Return the (x, y) coordinate for the center point of the cell that contains the specified text.  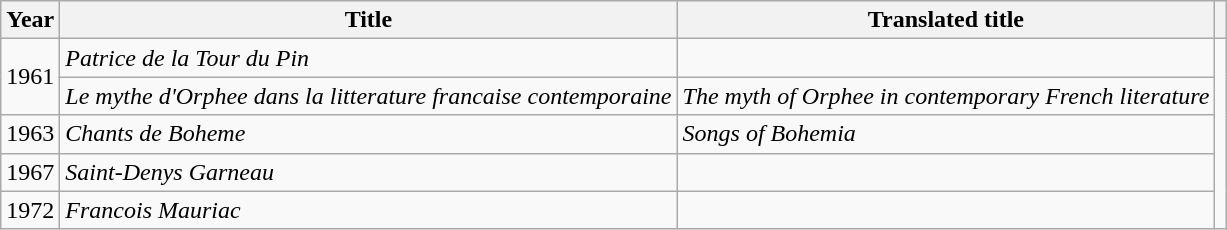
Translated title (946, 20)
1961 (30, 77)
The myth of Orphee in contemporary French literature (946, 96)
Le mythe d'Orphee dans la litterature francaise contemporaine (368, 96)
Francois Mauriac (368, 210)
Year (30, 20)
Title (368, 20)
1963 (30, 134)
Songs of Bohemia (946, 134)
Saint-Denys Garneau (368, 172)
1972 (30, 210)
Patrice de la Tour du Pin (368, 58)
Chants de Boheme (368, 134)
1967 (30, 172)
